Output the (X, Y) coordinate of the center of the cell containing the given text.  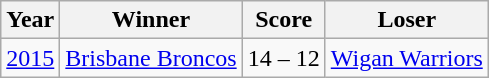
Wigan Warriors (406, 58)
2015 (30, 58)
Brisbane Broncos (151, 58)
Winner (151, 20)
14 – 12 (284, 58)
Loser (406, 20)
Score (284, 20)
Year (30, 20)
